Extract the (X, Y) coordinate from the center of the cell holding the provided text.  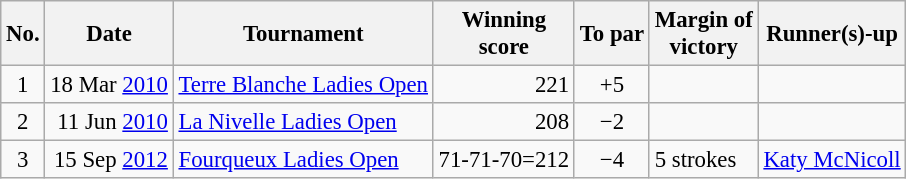
+5 (612, 85)
71-71-70=212 (504, 160)
221 (504, 85)
2 (23, 122)
Terre Blanche Ladies Open (303, 85)
Fourqueux Ladies Open (303, 160)
18 Mar 2010 (109, 85)
To par (612, 34)
Date (109, 34)
−2 (612, 122)
5 strokes (704, 160)
Winningscore (504, 34)
3 (23, 160)
Tournament (303, 34)
No. (23, 34)
11 Jun 2010 (109, 122)
Margin ofvictory (704, 34)
La Nivelle Ladies Open (303, 122)
Katy McNicoll (832, 160)
1 (23, 85)
Runner(s)-up (832, 34)
15 Sep 2012 (109, 160)
208 (504, 122)
−4 (612, 160)
